From the cell containing the given text, extract its center point as (X, Y) coordinate. 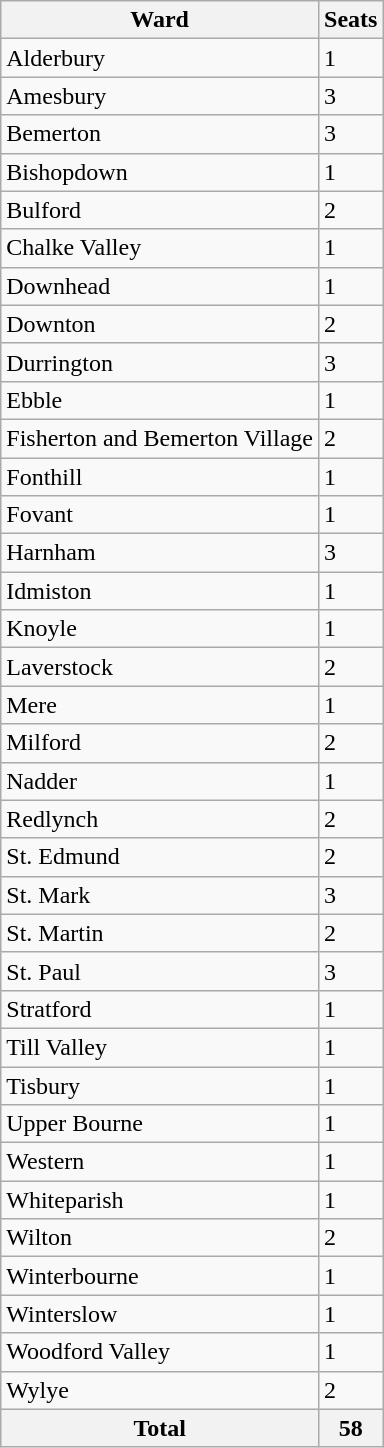
Bishopdown (160, 172)
Idmiston (160, 591)
Upper Bourne (160, 1124)
58 (351, 1428)
Fonthill (160, 477)
Knoyle (160, 629)
Total (160, 1428)
Wylye (160, 1390)
Bulford (160, 210)
Laverstock (160, 667)
St. Edmund (160, 857)
Downton (160, 324)
Nadder (160, 781)
Till Valley (160, 1047)
Ebble (160, 400)
Bemerton (160, 134)
Durrington (160, 362)
Winterbourne (160, 1276)
Winterslow (160, 1314)
Redlynch (160, 819)
Wilton (160, 1238)
Mere (160, 705)
Western (160, 1162)
St. Martin (160, 933)
Tisbury (160, 1085)
Stratford (160, 1009)
Whiteparish (160, 1200)
Fovant (160, 515)
Woodford Valley (160, 1352)
Harnham (160, 553)
Chalke Valley (160, 248)
St. Paul (160, 971)
Fisherton and Bemerton Village (160, 438)
Amesbury (160, 96)
Ward (160, 20)
Milford (160, 743)
Alderbury (160, 58)
Seats (351, 20)
Downhead (160, 286)
St. Mark (160, 895)
